Extract the [x, y] coordinate from the center of the cell holding the provided text.  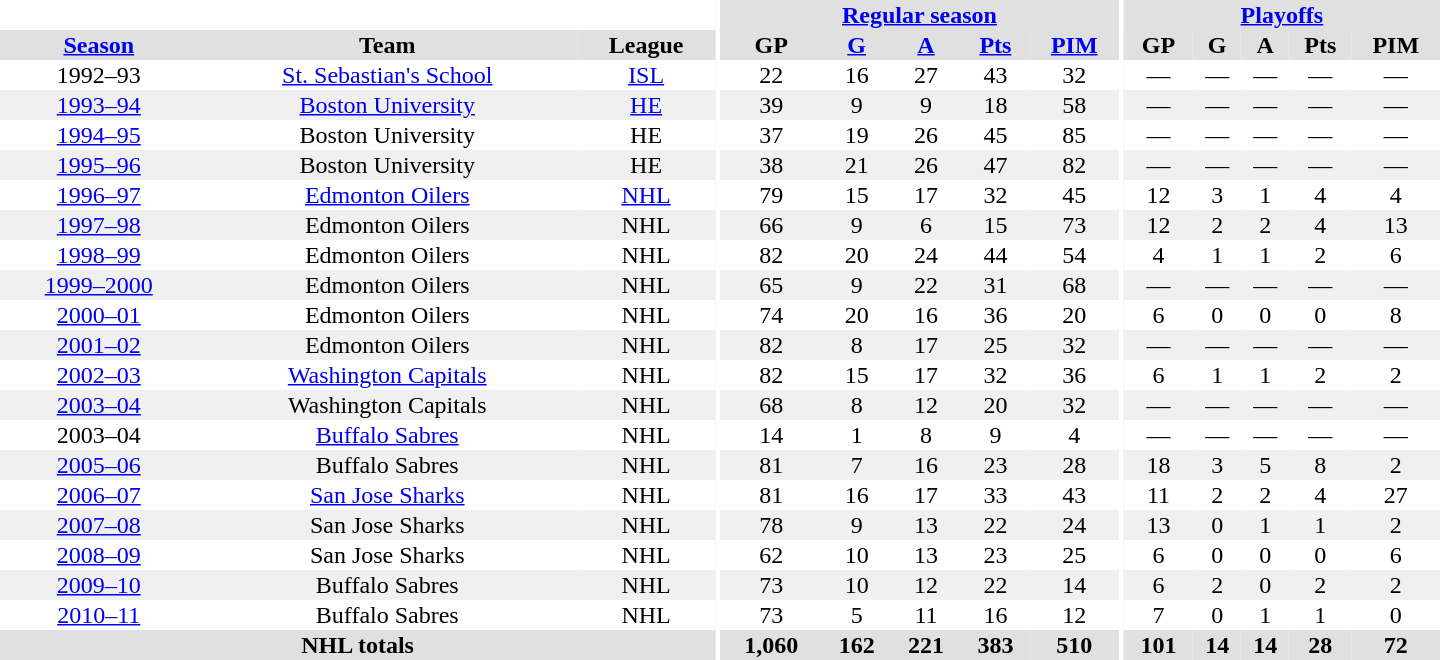
Season [98, 45]
66 [772, 225]
1992–93 [98, 75]
2000–01 [98, 315]
37 [772, 135]
2005–06 [98, 465]
1996–97 [98, 195]
58 [1074, 105]
Regular season [920, 15]
ISL [646, 75]
1995–96 [98, 165]
74 [772, 315]
31 [996, 285]
510 [1074, 645]
2002–03 [98, 375]
1997–98 [98, 225]
62 [772, 555]
1993–94 [98, 105]
2001–02 [98, 345]
St. Sebastian's School [387, 75]
221 [926, 645]
38 [772, 165]
162 [856, 645]
21 [856, 165]
47 [996, 165]
78 [772, 525]
2006–07 [98, 495]
101 [1158, 645]
2009–10 [98, 585]
1999–2000 [98, 285]
Team [387, 45]
2008–09 [98, 555]
85 [1074, 135]
2010–11 [98, 615]
54 [1074, 255]
44 [996, 255]
79 [772, 195]
383 [996, 645]
League [646, 45]
19 [856, 135]
65 [772, 285]
39 [772, 105]
1998–99 [98, 255]
33 [996, 495]
Playoffs [1282, 15]
2007–08 [98, 525]
72 [1396, 645]
1994–95 [98, 135]
NHL totals [358, 645]
1,060 [772, 645]
